Return [X, Y] of the center of cell containing provided text 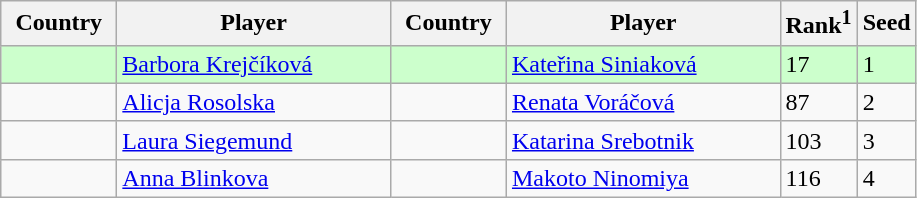
Anna Blinkova [254, 178]
103 [818, 140]
Kateřina Siniaková [643, 64]
Makoto Ninomiya [643, 178]
Seed [886, 24]
Barbora Krejčíková [254, 64]
4 [886, 178]
Alicja Rosolska [254, 102]
3 [886, 140]
Rank1 [818, 24]
116 [818, 178]
Renata Voráčová [643, 102]
1 [886, 64]
87 [818, 102]
17 [818, 64]
Laura Siegemund [254, 140]
Katarina Srebotnik [643, 140]
2 [886, 102]
